Scan for the cell matching the given text and deliver its (x, y) coordinate at center. 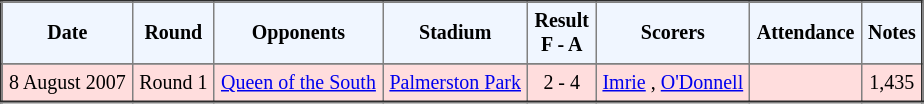
8 August 2007 (68, 83)
Opponents (298, 33)
Imrie , O'Donnell (673, 83)
Attendance (806, 33)
Scorers (673, 33)
1,435 (892, 83)
Round 1 (173, 83)
Round (173, 33)
Stadium (456, 33)
Date (68, 33)
Notes (892, 33)
Queen of the South (298, 83)
ResultF - A (562, 33)
2 - 4 (562, 83)
Palmerston Park (456, 83)
